Determine the (x, y) coordinate at the center of the cell enclosing the given text.  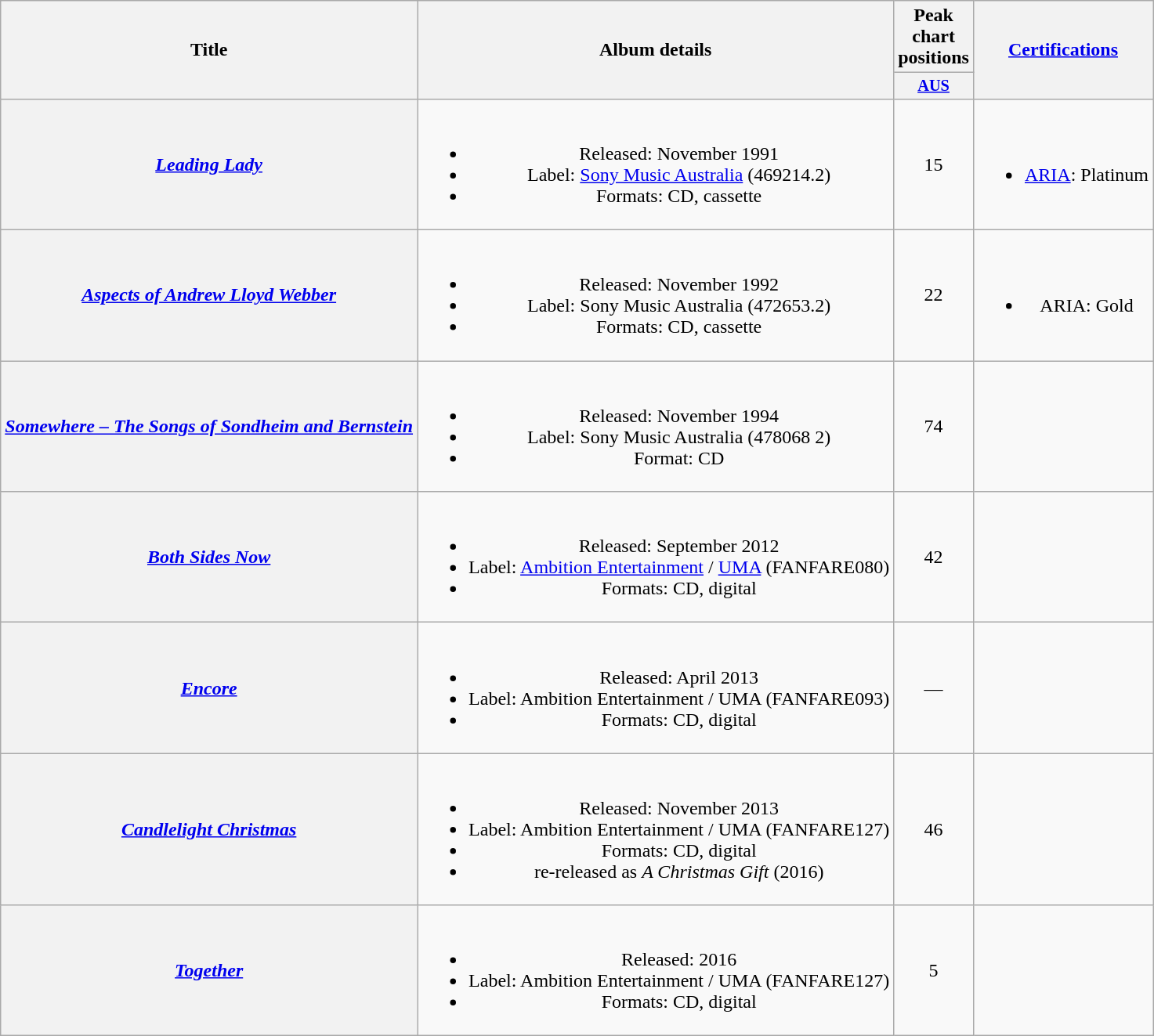
Aspects of Andrew Lloyd Webber (209, 296)
Together (209, 971)
Encore (209, 688)
Album details (656, 50)
Candlelight Christmas (209, 829)
15 (934, 164)
Released: November 2013Label: Ambition Entertainment / UMA (FANFARE127)Formats: CD, digitalre-released as A Christmas Gift (2016) (656, 829)
Released: 2016Label: Ambition Entertainment / UMA (FANFARE127)Formats: CD, digital (656, 971)
Somewhere – The Songs of Sondheim and Bernstein (209, 426)
5 (934, 971)
Peak chart positions (934, 37)
22 (934, 296)
Released: November 1994Label: Sony Music Australia (478068 2)Format: CD (656, 426)
Certifications (1062, 50)
ARIA: Gold (1062, 296)
— (934, 688)
Released: November 1992Label: Sony Music Australia (472653.2)Formats: CD, cassette (656, 296)
42 (934, 558)
Released: April 2013Label: Ambition Entertainment / UMA (FANFARE093)Formats: CD, digital (656, 688)
Title (209, 50)
AUS (934, 86)
ARIA: Platinum (1062, 164)
46 (934, 829)
74 (934, 426)
Both Sides Now (209, 558)
Released: September 2012Label: Ambition Entertainment / UMA (FANFARE080)Formats: CD, digital (656, 558)
Leading Lady (209, 164)
Released: November 1991Label: Sony Music Australia (469214.2)Formats: CD, cassette (656, 164)
